Scan for the cell matching the given text and deliver its [x, y] coordinate at center. 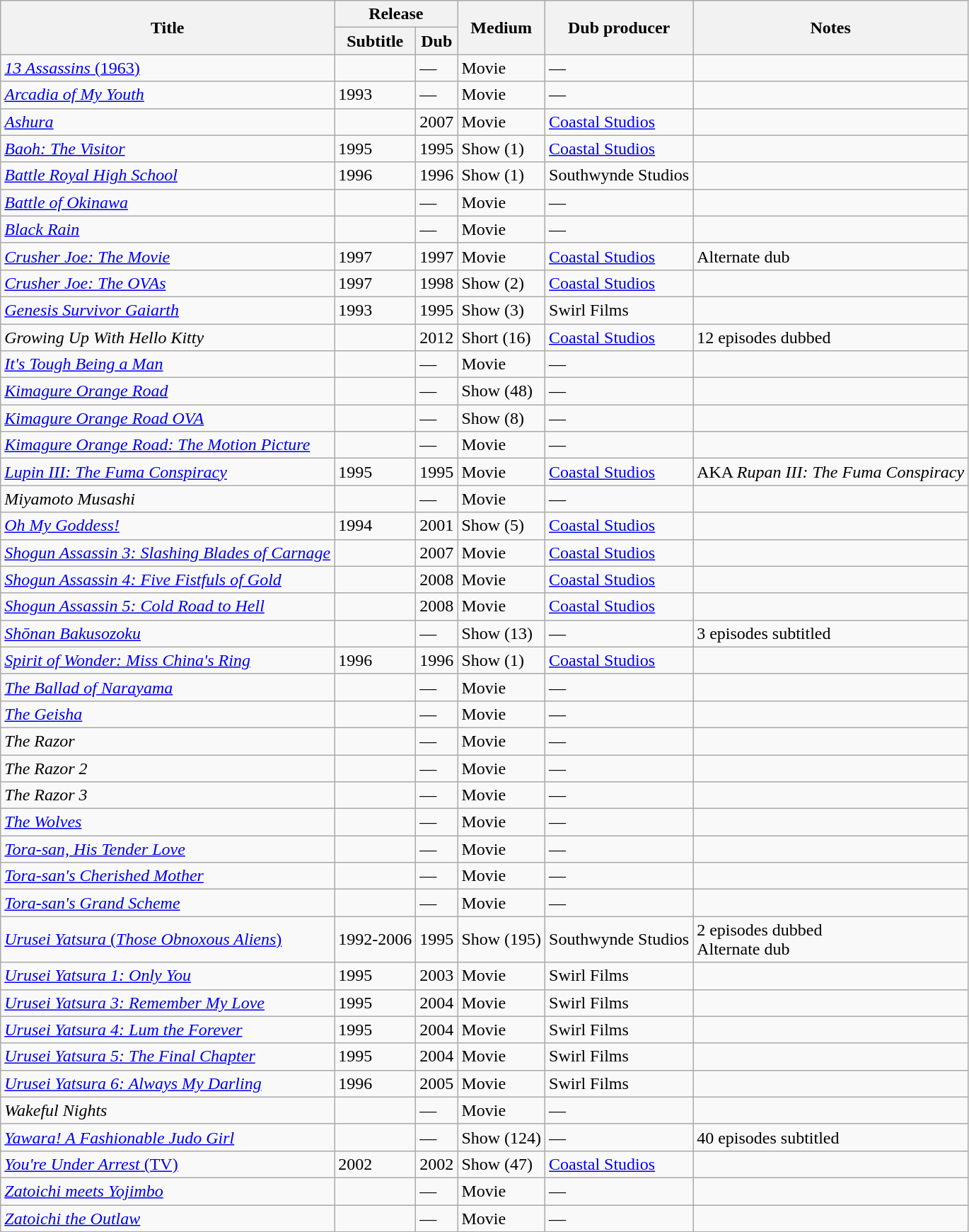
Crusher Joe: The OVAs [168, 283]
Arcadia of My Youth [168, 95]
Dub [437, 41]
12 episodes dubbed [830, 338]
Release [396, 14]
Crusher Joe: The Movie [168, 256]
Tora-san, His Tender Love [168, 849]
Zatoichi meets Yojimbo [168, 1191]
Show (8) [501, 418]
2003 [437, 976]
Show (5) [501, 526]
40 episodes subtitled [830, 1137]
Short (16) [501, 338]
Shogun Assassin 5: Cold Road to Hell [168, 606]
Notes [830, 28]
Oh My Goddess! [168, 526]
Show (2) [501, 283]
Subtitle [375, 41]
Black Rain [168, 229]
3 episodes subtitled [830, 633]
Zatoichi the Outlaw [168, 1218]
Show (3) [501, 310]
Medium [501, 28]
Show (195) [501, 940]
Show (124) [501, 1137]
Baoh: The Visitor [168, 149]
Urusei Yatsura 4: Lum the Forever [168, 1030]
1998 [437, 283]
Urusei Yatsura 1: Only You [168, 976]
The Razor 2 [168, 768]
The Razor [168, 741]
13 Assassins (1963) [168, 68]
1992-2006 [375, 940]
The Razor 3 [168, 795]
Wakeful Nights [168, 1110]
Shogun Assassin 4: Five Fistfuls of Gold [168, 580]
Battle Royal High School [168, 175]
Kimagure Orange Road OVA [168, 418]
Spirit of Wonder: Miss China's Ring [168, 660]
Genesis Survivor Gaiarth [168, 310]
Urusei Yatsura (Those Obnoxous Aliens) [168, 940]
Shōnan Bakusozoku [168, 633]
2001 [437, 526]
Ashura [168, 122]
2 episodes dubbedAlternate dub [830, 940]
Miyamoto Musashi [168, 499]
You're Under Arrest (TV) [168, 1164]
The Ballad of Narayama [168, 687]
Urusei Yatsura 3: Remember My Love [168, 1003]
Lupin III: The Fuma Conspiracy [168, 472]
Kimagure Orange Road [168, 391]
2005 [437, 1083]
Urusei Yatsura 5: The Final Chapter [168, 1057]
Show (13) [501, 633]
Urusei Yatsura 6: Always My Darling [168, 1083]
The Geisha [168, 714]
Shogun Assassin 3: Slashing Blades of Carnage [168, 553]
AKA Rupan III: The Fuma Conspiracy [830, 472]
Battle of Okinawa [168, 202]
Show (47) [501, 1164]
Dub producer [620, 28]
1994 [375, 526]
Kimagure Orange Road: The Motion Picture [168, 445]
The Wolves [168, 822]
Title [168, 28]
2012 [437, 338]
Yawara! A Fashionable Judo Girl [168, 1137]
Show (48) [501, 391]
Tora-san's Grand Scheme [168, 903]
Alternate dub [830, 256]
Tora-san's Cherished Mother [168, 876]
It's Tough Being a Man [168, 364]
Growing Up With Hello Kitty [168, 338]
